Identify which cell holds the provided text, then report its [X, Y] central coordinate. 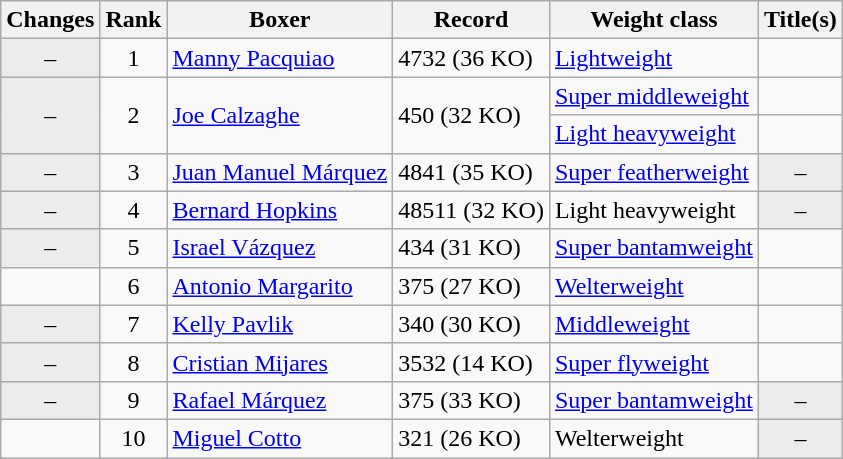
Bernard Hopkins [280, 210]
5 [134, 248]
Changes [50, 20]
6 [134, 286]
Miguel Cotto [280, 438]
Lightweight [654, 58]
48511 (32 KO) [472, 210]
4841 (35 KO) [472, 172]
Middleweight [654, 324]
Boxer [280, 20]
Record [472, 20]
Weight class [654, 20]
434 (31 KO) [472, 248]
375 (33 KO) [472, 400]
450 (32 KO) [472, 115]
3 [134, 172]
4 [134, 210]
Kelly Pavlik [280, 324]
Title(s) [800, 20]
Manny Pacquiao [280, 58]
Joe Calzaghe [280, 115]
Rank [134, 20]
7 [134, 324]
375 (27 KO) [472, 286]
Israel Vázquez [280, 248]
4732 (36 KO) [472, 58]
Antonio Margarito [280, 286]
Super middleweight [654, 96]
Super featherweight [654, 172]
Super flyweight [654, 362]
321 (26 KO) [472, 438]
8 [134, 362]
340 (30 KO) [472, 324]
2 [134, 115]
1 [134, 58]
9 [134, 400]
3532 (14 KO) [472, 362]
Cristian Mijares [280, 362]
Juan Manuel Márquez [280, 172]
Rafael Márquez [280, 400]
10 [134, 438]
